Identify which cell holds the provided text, then report its [X, Y] central coordinate. 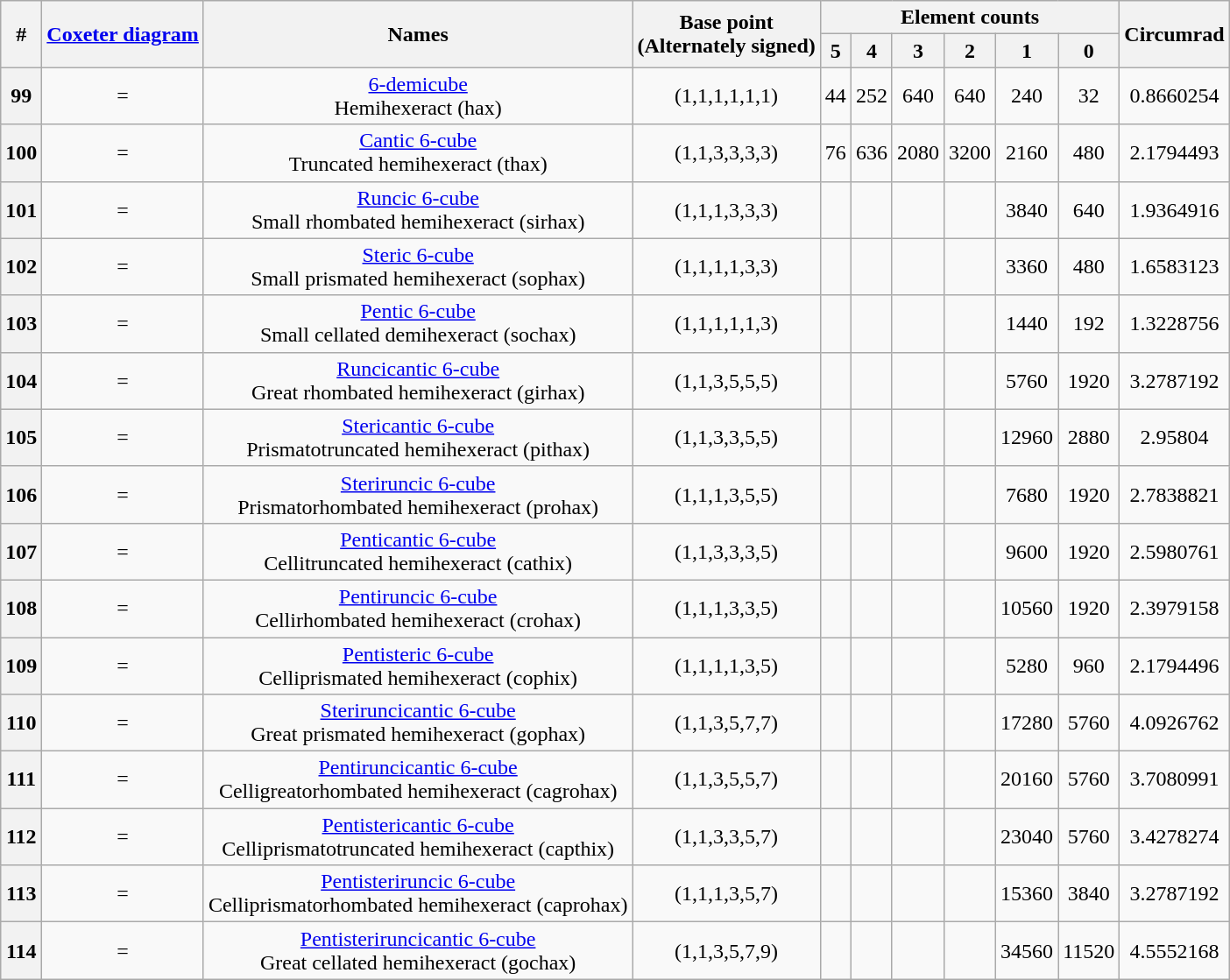
111 [21, 779]
0.8660254 [1174, 96]
(1,1,1,1,3,5) [726, 666]
1440 [1027, 324]
Pentisteriruncicantic 6-cubeGreat cellated hemihexeract (gochax) [418, 951]
Pentiruncic 6-cubeCellirhombated hemihexeract (crohax) [418, 608]
5 [836, 51]
636 [871, 152]
Names [418, 34]
Steriruncicantic 6-cubeGreat prismated hemihexeract (gophax) [418, 723]
Pentisteriruncic 6-cubeCelliprismatorhombated hemihexeract (caprohax) [418, 893]
3 [918, 51]
Runcicantic 6-cubeGreat rhombated hemihexeract (girhax) [418, 380]
2.1794496 [1174, 666]
101 [21, 210]
# [21, 34]
(1,1,3,3,5,5) [726, 438]
3.7080991 [1174, 779]
(1,1,1,3,3,3) [726, 210]
106 [21, 494]
99 [21, 96]
34560 [1027, 951]
108 [21, 608]
Pentic 6-cubeSmall cellated demihexeract (sochax) [418, 324]
20160 [1027, 779]
103 [21, 324]
1 [1027, 51]
32 [1089, 96]
105 [21, 438]
(1,1,3,3,3,3) [726, 152]
10560 [1027, 608]
2.3979158 [1174, 608]
(1,1,1,3,5,5) [726, 494]
2.5980761 [1174, 552]
7680 [1027, 494]
6-demicubeHemihexeract (hax) [418, 96]
Pentistericantic 6-cubeCelliprismatotruncated hemihexeract (capthix) [418, 837]
11520 [1089, 951]
110 [21, 723]
(1,1,1,1,3,3) [726, 266]
102 [21, 266]
Runcic 6-cubeSmall rhombated hemihexeract (sirhax) [418, 210]
12960 [1027, 438]
Base point(Alternately signed) [726, 34]
2.1794493 [1174, 152]
Cantic 6-cubeTruncated hemihexeract (thax) [418, 152]
(1,1,3,3,5,7) [726, 837]
107 [21, 552]
Pentiruncicantic 6-cubeCelligreatorhombated hemihexeract (cagrohax) [418, 779]
2160 [1027, 152]
Coxeter diagram [123, 34]
15360 [1027, 893]
(1,1,3,5,5,5) [726, 380]
2 [969, 51]
4.5552168 [1174, 951]
1.9364916 [1174, 210]
17280 [1027, 723]
23040 [1027, 837]
(1,1,1,1,1,1) [726, 96]
Penticantic 6-cubeCellitruncated hemihexeract (cathix) [418, 552]
Stericantic 6-cubePrismatotruncated hemihexeract (pithax) [418, 438]
3.4278274 [1174, 837]
104 [21, 380]
(1,1,1,1,1,3) [726, 324]
2880 [1089, 438]
(1,1,3,3,3,5) [726, 552]
240 [1027, 96]
(1,1,3,5,7,9) [726, 951]
109 [21, 666]
1.3228756 [1174, 324]
Pentisteric 6-cubeCelliprismated hemihexeract (cophix) [418, 666]
4 [871, 51]
Steriruncic 6-cubePrismatorhombated hemihexeract (prohax) [418, 494]
113 [21, 893]
(1,1,3,5,5,7) [726, 779]
(1,1,1,3,5,7) [726, 893]
2.95804 [1174, 438]
(1,1,1,3,3,5) [726, 608]
2080 [918, 152]
Element counts [969, 18]
9600 [1027, 552]
0 [1089, 51]
44 [836, 96]
76 [836, 152]
(1,1,3,5,7,7) [726, 723]
3200 [969, 152]
1.6583123 [1174, 266]
5280 [1027, 666]
252 [871, 96]
4.0926762 [1174, 723]
114 [21, 951]
Circumrad [1174, 34]
100 [21, 152]
960 [1089, 666]
Steric 6-cubeSmall prismated hemihexeract (sophax) [418, 266]
2.7838821 [1174, 494]
192 [1089, 324]
112 [21, 837]
3360 [1027, 266]
